Determine the [X, Y] coordinate at the center of the cell enclosing the given text.  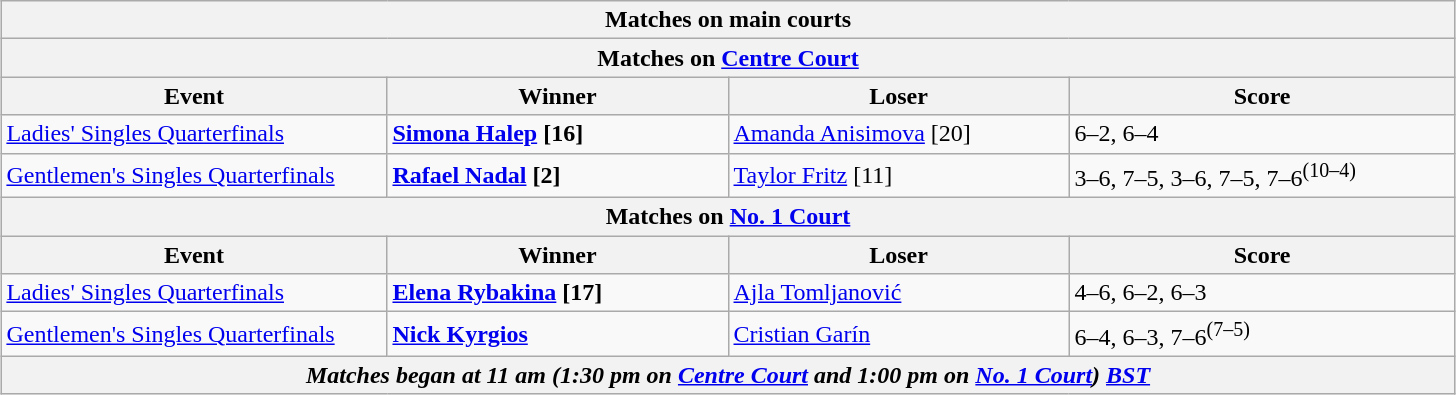
Cristian Garín [898, 334]
Amanda Anisimova [20] [898, 134]
3–6, 7–5, 3–6, 7–5, 7–6(10–4) [1262, 176]
Ajla Tomljanović [898, 293]
Rafael Nadal [2] [558, 176]
Matches began at 11 am (1:30 pm on Centre Court and 1:00 pm on No. 1 Court) BST [728, 375]
Taylor Fritz [11] [898, 176]
Matches on Centre Court [728, 58]
Elena Rybakina [17] [558, 293]
6–2, 6–4 [1262, 134]
6–4, 6–3, 7–6(7–5) [1262, 334]
4–6, 6–2, 6–3 [1262, 293]
Nick Kyrgios [558, 334]
Matches on main courts [728, 20]
Simona Halep [16] [558, 134]
Matches on No. 1 Court [728, 217]
